Return the (x, y) coordinate for the center point of the cell that contains the specified text.  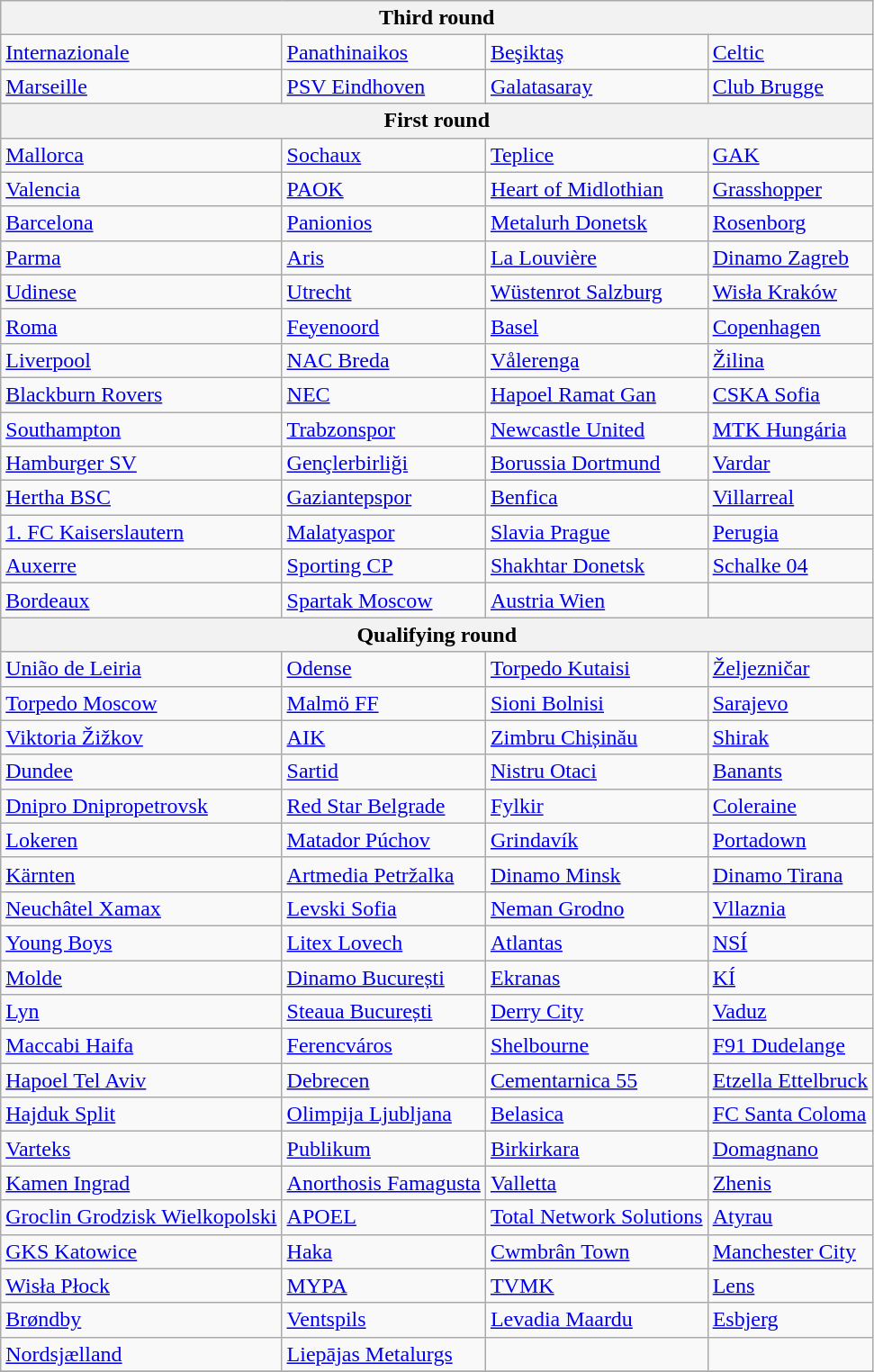
Željezničar (790, 669)
First round (437, 121)
Molde (141, 977)
Lens (790, 1286)
Spartak Moscow (383, 600)
Qualifying round (437, 635)
Wüstenrot Salzburg (596, 292)
Matador Púchov (383, 840)
MTK Hungária (790, 429)
Club Brugge (790, 86)
Cwmbrân Town (596, 1251)
TVMK (596, 1286)
Heart of Midlothian (596, 189)
Marseille (141, 86)
Vardar (790, 464)
Torpedo Kutaisi (596, 669)
Sartid (383, 772)
AIK (383, 737)
Viktoria Žižkov (141, 737)
MYPA (383, 1286)
Artmedia Petržalka (383, 874)
Atyrau (790, 1217)
Lyn (141, 1012)
Sporting CP (383, 566)
Gençlerbirliği (383, 464)
Utrecht (383, 292)
FC Santa Coloma (790, 1115)
Perugia (790, 532)
Shelbourne (596, 1046)
Lokeren (141, 840)
Wisła Płock (141, 1286)
Villarreal (790, 498)
Trabzonspor (383, 429)
Udinese (141, 292)
Rosenborg (790, 223)
Galatasaray (596, 86)
Shirak (790, 737)
Zimbru Chișinău (596, 737)
Shakhtar Donetsk (596, 566)
PSV Eindhoven (383, 86)
Schalke 04 (790, 566)
Birkirkara (596, 1149)
Publikum (383, 1149)
Gaziantepspor (383, 498)
Hertha BSC (141, 498)
Nistru Otaci (596, 772)
Panathinaikos (383, 52)
Barcelona (141, 223)
Sioni Bolnisi (596, 703)
Hapoel Tel Aviv (141, 1080)
Roma (141, 326)
Debrecen (383, 1080)
Liverpool (141, 360)
Liepājas Metalurgs (383, 1354)
Internazionale (141, 52)
Young Boys (141, 943)
Esbjerg (790, 1320)
Etzella Ettelbruck (790, 1080)
Grindavík (596, 840)
Torpedo Moscow (141, 703)
Borussia Dortmund (596, 464)
Third round (437, 18)
Odense (383, 669)
Mallorca (141, 155)
Bordeaux (141, 600)
Total Network Solutions (596, 1217)
NSÍ (790, 943)
Hajduk Split (141, 1115)
Austria Wien (596, 600)
Slavia Prague (596, 532)
Red Star Belgrade (383, 806)
Newcastle United (596, 429)
Litex Lovech (383, 943)
Ekranas (596, 977)
Dnipro Dnipropetrovsk (141, 806)
Celtic (790, 52)
Žilina (790, 360)
KÍ (790, 977)
Anorthosis Famagusta (383, 1183)
Banants (790, 772)
Sarajevo (790, 703)
La Louvière (596, 257)
Neuchâtel Xamax (141, 908)
F91 Dudelange (790, 1046)
Hapoel Ramat Gan (596, 394)
Grasshopper (790, 189)
Benfica (596, 498)
Aris (383, 257)
Cementarnica 55 (596, 1080)
Olimpija Ljubljana (383, 1115)
Copenhagen (790, 326)
Metalurh Donetsk (596, 223)
Dinamo București (383, 977)
Derry City (596, 1012)
Dinamo Zagreb (790, 257)
GAK (790, 155)
Hamburger SV (141, 464)
Valencia (141, 189)
Maccabi Haifa (141, 1046)
Panionios (383, 223)
Wisła Kraków (790, 292)
Varteks (141, 1149)
Vllaznia (790, 908)
Neman Grodno (596, 908)
Manchester City (790, 1251)
Feyenoord (383, 326)
Blackburn Rovers (141, 394)
CSKA Sofia (790, 394)
Malmö FF (383, 703)
Domagnano (790, 1149)
Kärnten (141, 874)
APOEL (383, 1217)
1. FC Kaiserslautern (141, 532)
Levski Sofia (383, 908)
Dinamo Tirana (790, 874)
Steaua București (383, 1012)
Groclin Grodzisk Wielkopolski (141, 1217)
União de Leiria (141, 669)
Coleraine (790, 806)
Zhenis (790, 1183)
Vaduz (790, 1012)
Ventspils (383, 1320)
Vålerenga (596, 360)
Auxerre (141, 566)
Levadia Maardu (596, 1320)
Fylkir (596, 806)
Haka (383, 1251)
Ferencváros (383, 1046)
Valletta (596, 1183)
Sochaux (383, 155)
Atlantas (596, 943)
Portadown (790, 840)
Dinamo Minsk (596, 874)
Parma (141, 257)
Basel (596, 326)
PAOK (383, 189)
Malatyaspor (383, 532)
Dundee (141, 772)
Belasica (596, 1115)
Southampton (141, 429)
NAC Breda (383, 360)
Teplice (596, 155)
Beşiktaş (596, 52)
Brøndby (141, 1320)
Kamen Ingrad (141, 1183)
NEC (383, 394)
Nordsjælland (141, 1354)
GKS Katowice (141, 1251)
